Scan for the cell matching the given text and deliver its (X, Y) coordinate at center. 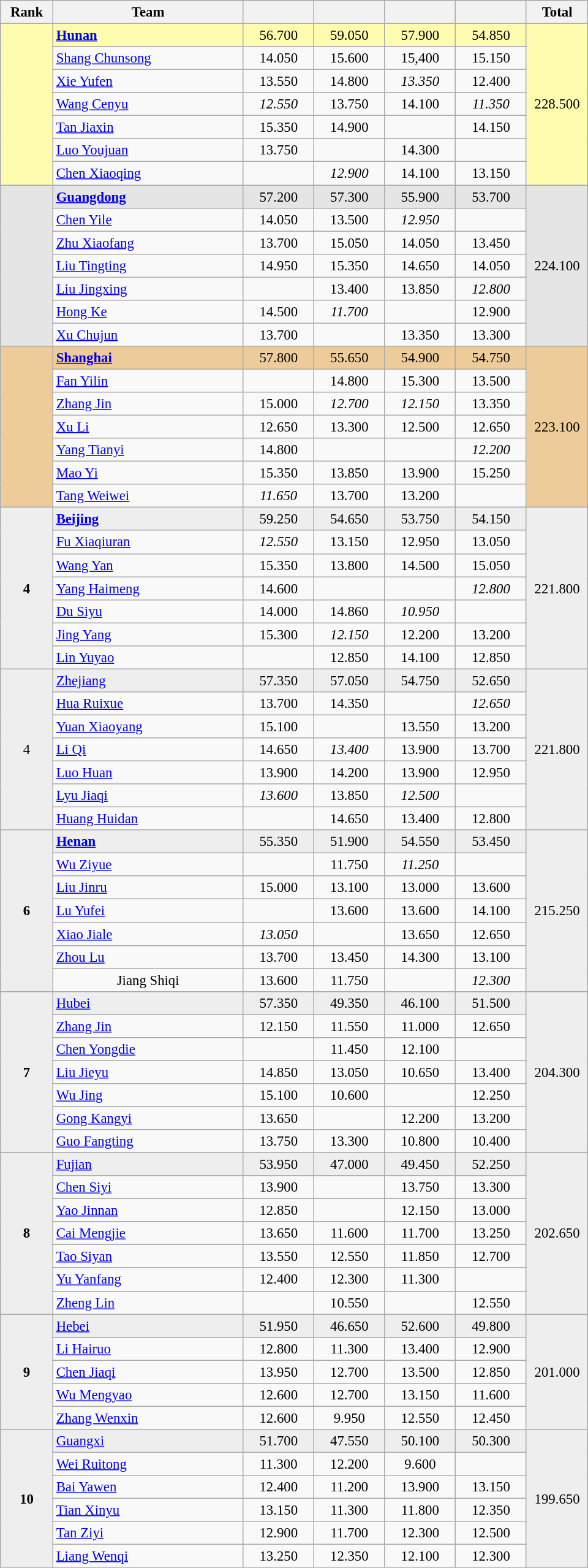
204.300 (557, 1071)
Hebei (148, 1326)
Xie Yufen (148, 82)
11.550 (350, 1026)
15.600 (350, 58)
Chen Yile (148, 219)
15,400 (420, 58)
Hong Ke (148, 312)
Yu Yanfang (148, 1280)
50.300 (491, 1441)
55.650 (350, 358)
59.050 (350, 36)
Gong Kangyi (148, 1118)
Chen Yongdie (148, 1049)
Wu Jing (148, 1095)
Chen Xiaoqing (148, 173)
Wang Cenyu (148, 104)
54.900 (420, 358)
Tang Weiwei (148, 496)
15.150 (491, 58)
Bai Yawen (148, 1487)
50.100 (420, 1441)
6 (27, 911)
13.950 (279, 1372)
Rank (27, 12)
53.950 (279, 1165)
Guangxi (148, 1441)
Yao Jinnan (148, 1211)
10.400 (491, 1141)
9.950 (350, 1418)
47.550 (350, 1441)
Chen Jiaqi (148, 1372)
Wu Mengyao (148, 1395)
Li Hairuo (148, 1349)
Cai Mengjie (148, 1233)
10.550 (350, 1303)
Li Qi (148, 750)
14.950 (279, 265)
9.600 (420, 1464)
11.450 (350, 1049)
14.200 (350, 773)
223.100 (557, 427)
Huang Huidan (148, 819)
Wu Ziyue (148, 865)
11.650 (279, 496)
9 (27, 1372)
14.350 (350, 704)
54.650 (350, 519)
11.250 (420, 865)
10.650 (420, 1072)
14.900 (350, 127)
Guangdong (148, 197)
Liu Jingxing (148, 289)
57.200 (279, 197)
54.150 (491, 519)
52.250 (491, 1165)
52.600 (420, 1326)
11.000 (420, 1026)
53.750 (420, 519)
Hua Ruixue (148, 704)
Lu Yufei (148, 911)
Henan (148, 842)
Tan Ziyi (148, 1533)
51.900 (350, 842)
201.000 (557, 1372)
215.250 (557, 911)
Lin Yuyao (148, 658)
Shang Chunsong (148, 58)
8 (27, 1233)
Yuan Xiaoyang (148, 726)
57.800 (279, 358)
56.700 (279, 36)
46.650 (350, 1326)
10.950 (420, 611)
Liu Tingting (148, 265)
Mao Yi (148, 473)
Zheng Lin (148, 1303)
55.350 (279, 842)
Zhang Wenxin (148, 1418)
14.850 (279, 1072)
Beijing (148, 519)
Zhejiang (148, 680)
Yang Tianyi (148, 450)
13.800 (350, 565)
Hubei (148, 1003)
14.150 (491, 127)
14.000 (279, 611)
11.200 (350, 1487)
11.850 (420, 1257)
Team (148, 12)
Lyu Jiaqi (148, 796)
11.800 (420, 1510)
10.800 (420, 1141)
Wei Ruitong (148, 1464)
57.900 (420, 36)
Fujian (148, 1165)
Liang Wenqi (148, 1556)
11.350 (491, 104)
49.350 (350, 1003)
14.600 (279, 588)
Xu Chujun (148, 335)
12.450 (491, 1418)
52.650 (491, 680)
Tian Xinyu (148, 1510)
49.450 (420, 1165)
Zhou Lu (148, 957)
46.100 (420, 1003)
54.850 (491, 36)
12.250 (491, 1095)
Fan Yilin (148, 381)
49.800 (491, 1326)
10.600 (350, 1095)
Xu Li (148, 427)
Tao Siyan (148, 1257)
Chen Siyi (148, 1187)
14.860 (350, 611)
10 (27, 1499)
202.650 (557, 1233)
Luo Huan (148, 773)
51.700 (279, 1441)
Liu Jieyu (148, 1072)
Luo Youjuan (148, 150)
51.950 (279, 1326)
Zhu Xiaofang (148, 243)
Shanghai (148, 358)
199.650 (557, 1499)
Yang Haimeng (148, 588)
Tan Jiaxin (148, 127)
57.300 (350, 197)
Du Siyu (148, 611)
224.100 (557, 266)
7 (27, 1071)
Wang Yan (148, 565)
Total (557, 12)
Jiang Shiqi (148, 980)
57.050 (350, 680)
51.500 (491, 1003)
228.500 (557, 104)
47.000 (350, 1165)
Jing Yang (148, 634)
Liu Jinru (148, 888)
53.450 (491, 842)
Hunan (148, 36)
53.700 (491, 197)
54.550 (420, 842)
15.250 (491, 473)
59.250 (279, 519)
Fu Xiaqiuran (148, 542)
Guo Fangting (148, 1141)
Xiao Jiale (148, 934)
55.900 (420, 197)
